Capture the cell that displays the provided text and extract its [X, Y] central coordinate. 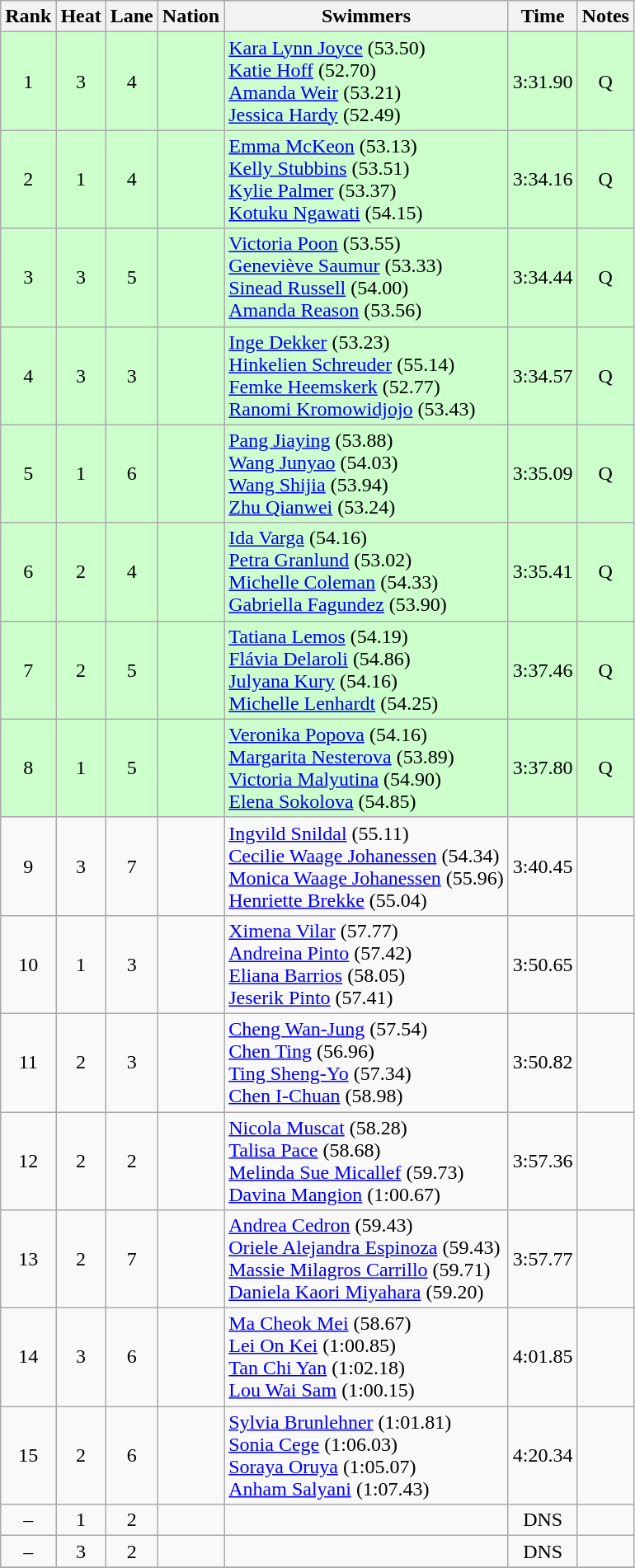
10 [28, 965]
Sylvia Brunlehner (1:01.81)Sonia Cege (1:06.03)Soraya Oruya (1:05.07)Anham Salyani (1:07.43) [366, 1456]
3:50.65 [543, 965]
8 [28, 768]
Ximena Vilar (57.77)Andreina Pinto (57.42)Eliana Barrios (58.05)Jeserik Pinto (57.41) [366, 965]
Heat [81, 16]
Nicola Muscat (58.28)Talisa Pace (58.68)Melinda Sue Micallef (59.73)Davina Mangion (1:00.67) [366, 1161]
9 [28, 866]
Inge Dekker (53.23)Hinkelien Schreuder (55.14)Femke Heemskerk (52.77)Ranomi Kromowidjojo (53.43) [366, 376]
Nation [190, 16]
Lane [132, 16]
Rank [28, 16]
Pang Jiaying (53.88)Wang Junyao (54.03)Wang Shijia (53.94)Zhu Qianwei (53.24) [366, 473]
4:01.85 [543, 1357]
Notes [605, 16]
3:34.44 [543, 277]
3:57.77 [543, 1260]
4:20.34 [543, 1456]
Victoria Poon (53.55)Geneviève Saumur (53.33)Sinead Russell (54.00)Amanda Reason (53.56) [366, 277]
Ma Cheok Mei (58.67)Lei On Kei (1:00.85)Tan Chi Yan (1:02.18)Lou Wai Sam (1:00.15) [366, 1357]
Swimmers [366, 16]
Ingvild Snildal (55.11)Cecilie Waage Johanessen (54.34)Monica Waage Johanessen (55.96)Henriette Brekke (55.04) [366, 866]
3:34.16 [543, 180]
13 [28, 1260]
14 [28, 1357]
Andrea Cedron (59.43)Oriele Alejandra Espinoza (59.43)Massie Milagros Carrillo (59.71)Daniela Kaori Miyahara (59.20) [366, 1260]
3:37.80 [543, 768]
3:35.41 [543, 572]
Tatiana Lemos (54.19)Flávia Delaroli (54.86)Julyana Kury (54.16)Michelle Lenhardt (54.25) [366, 669]
3:34.57 [543, 376]
3:50.82 [543, 1062]
15 [28, 1456]
Veronika Popova (54.16)Margarita Nesterova (53.89)Victoria Malyutina (54.90)Elena Sokolova (54.85) [366, 768]
12 [28, 1161]
11 [28, 1062]
3:35.09 [543, 473]
Kara Lynn Joyce (53.50)Katie Hoff (52.70)Amanda Weir (53.21)Jessica Hardy (52.49) [366, 81]
3:31.90 [543, 81]
Time [543, 16]
Ida Varga (54.16)Petra Granlund (53.02)Michelle Coleman (54.33)Gabriella Fagundez (53.90) [366, 572]
Cheng Wan-Jung (57.54)Chen Ting (56.96)Ting Sheng-Yo (57.34)Chen I-Chuan (58.98) [366, 1062]
3:57.36 [543, 1161]
3:40.45 [543, 866]
3:37.46 [543, 669]
Emma McKeon (53.13)Kelly Stubbins (53.51)Kylie Palmer (53.37)Kotuku Ngawati (54.15) [366, 180]
